Return the [X, Y] coordinate for the center point of the cell that contains the specified text.  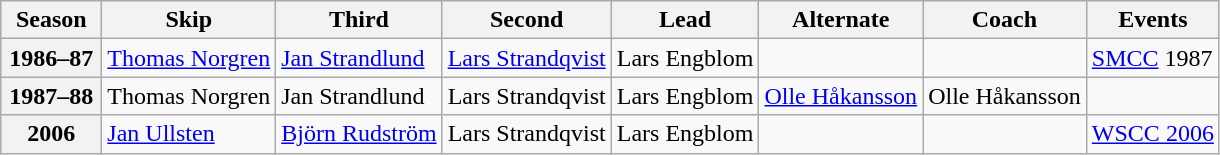
Skip [189, 20]
Events [1152, 20]
Lead [685, 20]
WSCC 2006 [1152, 134]
Third [359, 20]
1986–87 [52, 58]
Alternate [841, 20]
2006 [52, 134]
Coach [1005, 20]
SMCC 1987 [1152, 58]
1987–88 [52, 96]
Second [526, 20]
Jan Ullsten [189, 134]
Season [52, 20]
Björn Rudström [359, 134]
